Pinpoint the cell where the given text exists, returning its [x, y] midpoint coordinate. 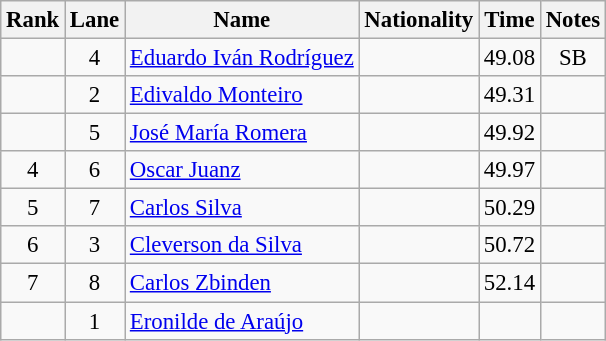
Time [510, 20]
49.92 [510, 133]
3 [95, 245]
49.08 [510, 58]
Carlos Zbinden [242, 283]
Rank [33, 20]
José María Romera [242, 133]
Carlos Silva [242, 208]
Lane [95, 20]
1 [95, 321]
49.31 [510, 95]
Nationality [418, 20]
50.29 [510, 208]
50.72 [510, 245]
Eronilde de Araújo [242, 321]
52.14 [510, 283]
Name [242, 20]
8 [95, 283]
Cleverson da Silva [242, 245]
Eduardo Iván Rodríguez [242, 58]
Notes [572, 20]
Oscar Juanz [242, 170]
SB [572, 58]
2 [95, 95]
49.97 [510, 170]
Edivaldo Monteiro [242, 95]
